Find where the given text appears and provide that cell's center as [X, Y] coordinate. 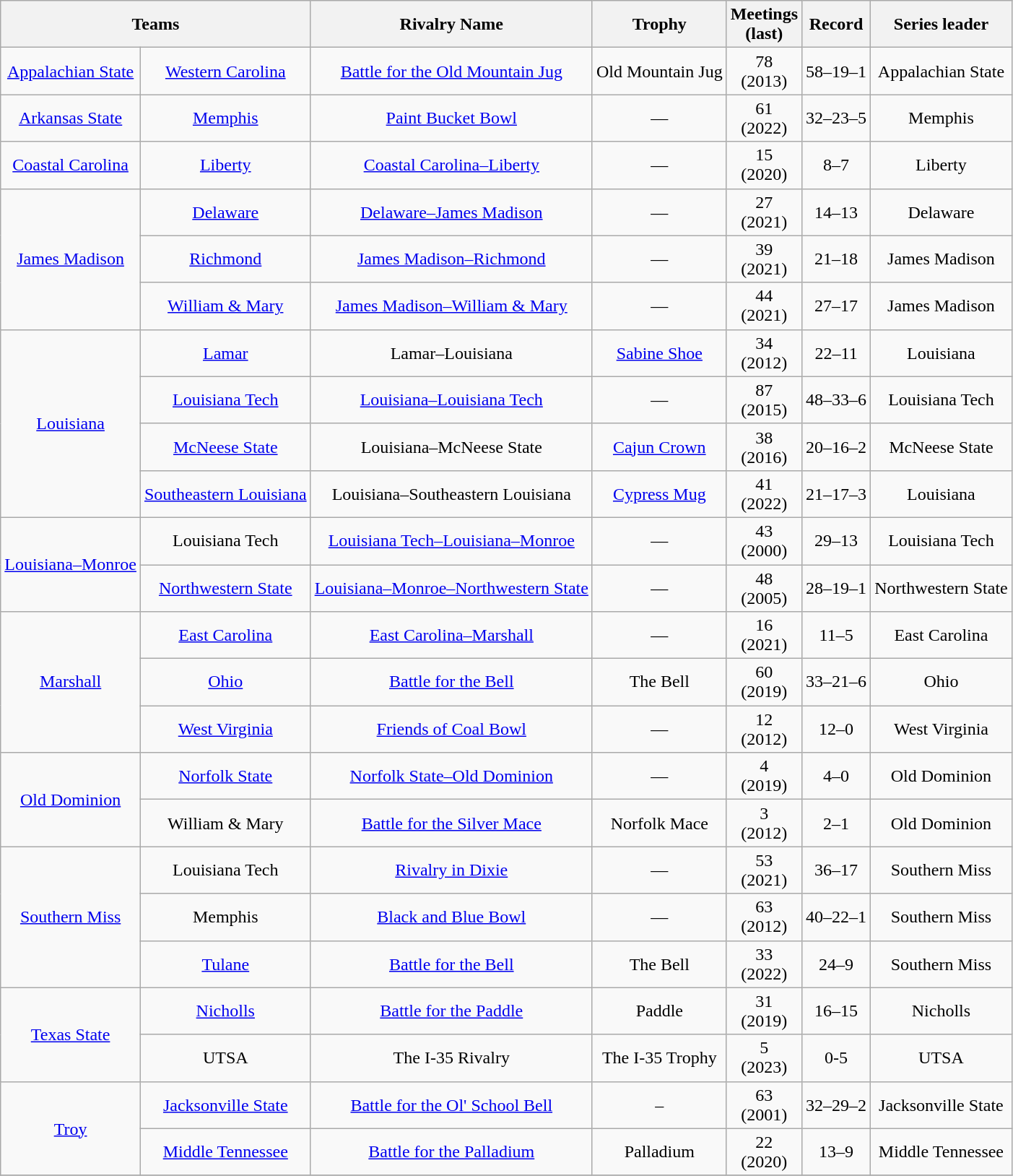
Louisiana–Monroe–Northwestern State [451, 588]
The I-35 Rivalry [451, 1058]
East Carolina–Marshall [451, 636]
The I-35 Trophy [659, 1058]
Meetings(last) [764, 25]
Cypress Mug [659, 494]
Richmond [225, 259]
Lamar [225, 353]
Lamar–Louisiana [451, 353]
Rivalry Name [451, 25]
24–9 [836, 964]
Friends of Coal Bowl [451, 730]
Louisiana Tech–Louisiana–Monroe [451, 540]
29–13 [836, 540]
32–23–5 [836, 118]
41(2022) [764, 494]
Battle for the Silver Mace [451, 823]
Texas State [71, 1034]
Marshall [71, 682]
Palladium [659, 1151]
14–13 [836, 212]
27(2021) [764, 212]
16–15 [836, 1011]
13–9 [836, 1151]
48(2005) [764, 588]
60 (2019) [764, 682]
Battle for the Paddle [451, 1011]
Norfolk State [225, 776]
Louisiana–Southeastern Louisiana [451, 494]
28–19–1 [836, 588]
4–0 [836, 776]
44(2021) [764, 306]
Louisiana–McNeese State [451, 446]
63 (2012) [764, 917]
0-5 [836, 1058]
43(2000) [764, 540]
3(2012) [764, 823]
12 (2012) [764, 730]
39(2021) [764, 259]
Battle for the Ol' School Bell [451, 1105]
James Madison–William & Mary [451, 306]
Paddle [659, 1011]
Record [836, 25]
Trophy [659, 25]
61(2022) [764, 118]
58–19–1 [836, 71]
22–11 [836, 353]
53 (2021) [764, 870]
– [659, 1105]
27–17 [836, 306]
Troy [71, 1128]
15(2020) [764, 165]
James Madison–Richmond [451, 259]
Louisiana–Monroe [71, 564]
Old Mountain Jug [659, 71]
33–21–6 [836, 682]
Norfolk State–Old Dominion [451, 776]
63(2001) [764, 1105]
8–7 [836, 165]
Rivalry in Dixie [451, 870]
Battle for the Palladium [451, 1151]
40–22–1 [836, 917]
Louisiana–Louisiana Tech [451, 400]
Teams [156, 25]
Arkansas State [71, 118]
12–0 [836, 730]
38(2016) [764, 446]
36–17 [836, 870]
32–29–2 [836, 1105]
Southeastern Louisiana [225, 494]
22(2020) [764, 1151]
Black and Blue Bowl [451, 917]
16 (2021) [764, 636]
31(2019) [764, 1011]
78 (2013) [764, 71]
Cajun Crown [659, 446]
2–1 [836, 823]
Paint Bucket Bowl [451, 118]
21–17–3 [836, 494]
20–16–2 [836, 446]
Tulane [225, 964]
Battle for the Old Mountain Jug [451, 71]
Coastal Carolina [71, 165]
Norfolk Mace [659, 823]
5(2023) [764, 1058]
33 (2022) [764, 964]
Western Carolina [225, 71]
48–33–6 [836, 400]
Coastal Carolina–Liberty [451, 165]
Delaware–James Madison [451, 212]
4(2019) [764, 776]
34(2012) [764, 353]
Series leader [942, 25]
11–5 [836, 636]
87(2015) [764, 400]
Sabine Shoe [659, 353]
21–18 [836, 259]
